Identify which cell holds the provided text, then report its (X, Y) central coordinate. 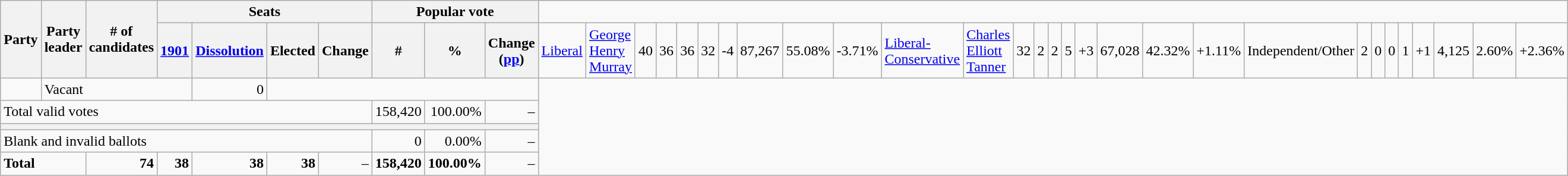
2.60% (1494, 51)
+1 (1423, 51)
Dissolution (230, 51)
Blank and invalid ballots (186, 141)
Change (pp) (511, 51)
Liberal-Conservative (922, 51)
5 (1068, 51)
74 (121, 164)
42.32% (1168, 51)
Popular vote (455, 12)
Elected (292, 51)
87,267 (760, 51)
4,125 (1454, 51)
Total (43, 164)
George Henry Murray (611, 51)
Change (345, 51)
67,028 (1120, 51)
% (455, 51)
-4 (728, 51)
+2.36% (1542, 51)
Independent/Other (1301, 51)
Seats (265, 12)
# ofcandidates (121, 39)
Party (21, 39)
40 (645, 51)
0.00% (455, 141)
Liberal (562, 51)
1 (1405, 51)
Total valid votes (186, 112)
# (398, 51)
Charles Elliott Tanner (988, 51)
-3.71% (858, 51)
Vacant (116, 89)
55.08% (808, 51)
+1.11% (1219, 51)
1901 (175, 51)
Party leader (63, 39)
+3 (1086, 51)
